Detect which cell encompasses the target text, then output its [x, y] center coordinate. 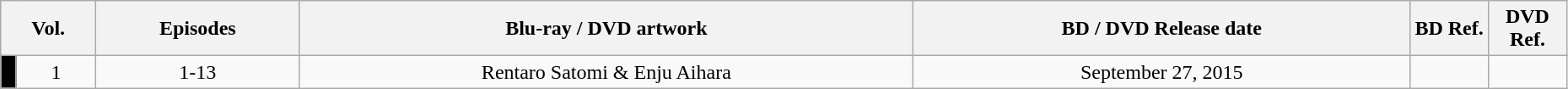
Vol. [49, 29]
DVD Ref. [1528, 29]
1 [56, 72]
Episodes [197, 29]
Blu-ray / DVD artwork [606, 29]
September 27, 2015 [1162, 72]
Rentaro Satomi & Enju Aihara [606, 72]
BD / DVD Release date [1162, 29]
BD Ref. [1449, 29]
1-13 [197, 72]
